Search for the cell housing the specified text and yield its (x, y) center coordinate. 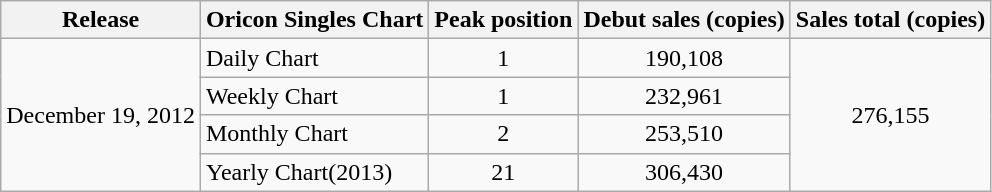
21 (504, 172)
Release (101, 20)
Yearly Chart(2013) (314, 172)
306,430 (684, 172)
253,510 (684, 134)
190,108 (684, 58)
276,155 (890, 115)
2 (504, 134)
Weekly Chart (314, 96)
Peak position (504, 20)
Daily Chart (314, 58)
Debut sales (copies) (684, 20)
232,961 (684, 96)
December 19, 2012 (101, 115)
Oricon Singles Chart (314, 20)
Monthly Chart (314, 134)
Sales total (copies) (890, 20)
